Identify which cell holds the provided text, then report its [X, Y] central coordinate. 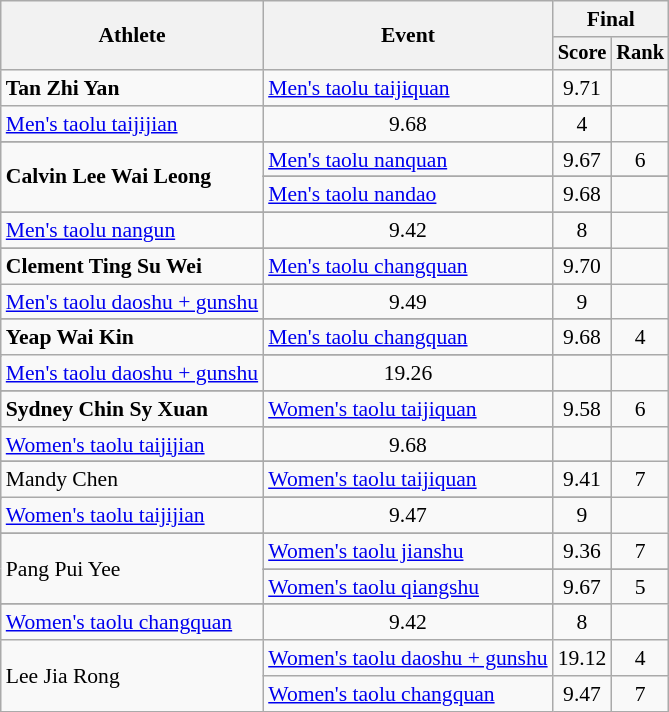
Clement Ting Su Wei [132, 267]
5 [640, 587]
9.71 [582, 88]
9.58 [582, 409]
Men's taolu nangun [132, 231]
9.49 [408, 302]
Calvin Lee Wai Leong [132, 178]
Yeap Wai Kin [132, 338]
Athlete [132, 36]
19.26 [408, 373]
Men's taolu nanquan [408, 160]
Tan Zhi Yan [132, 88]
Pang Pui Yee [132, 570]
Event [408, 36]
Men's taolu nandao [408, 195]
Lee Jia Rong [132, 676]
9.36 [582, 552]
19.12 [582, 658]
Final [611, 19]
Score [582, 54]
Men's taolu taijiquan [408, 88]
Women's taolu qiangshu [408, 587]
Sydney Chin Sy Xuan [132, 409]
9.41 [582, 480]
Rank [640, 54]
Women's taolu daoshu + gunshu [408, 658]
Men's taolu taijijian [132, 124]
9.70 [582, 267]
Women's taolu jianshu [408, 552]
Mandy Chen [132, 480]
